Return [x, y] of the center of cell containing provided text 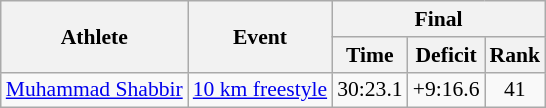
Rank [516, 55]
Muhammad Shabbir [94, 90]
Athlete [94, 36]
Final [438, 19]
30:23.1 [370, 90]
Time [370, 55]
41 [516, 90]
Event [260, 36]
10 km freestyle [260, 90]
Deficit [446, 55]
+9:16.6 [446, 90]
